Identify which cell holds the provided text, then report its (X, Y) central coordinate. 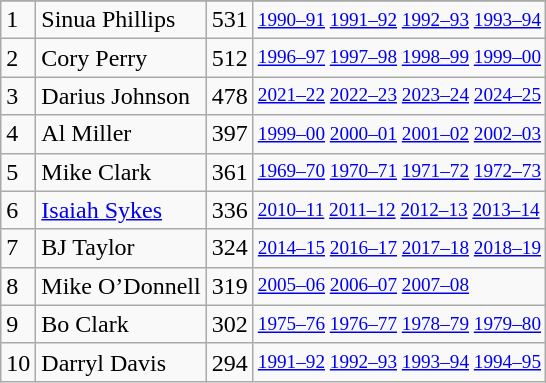
7 (18, 248)
294 (230, 362)
Al Miller (121, 134)
Darius Johnson (121, 96)
512 (230, 58)
BJ Taylor (121, 248)
3 (18, 96)
Mike O’Donnell (121, 286)
531 (230, 20)
Sinua Phillips (121, 20)
302 (230, 324)
Mike Clark (121, 172)
1999–00 2000–01 2001–02 2002–03 (399, 134)
5 (18, 172)
1975–76 1976–77 1978–79 1979–80 (399, 324)
1969–70 1970–71 1971–72 1972–73 (399, 172)
2021–22 2022–23 2023–24 2024–25 (399, 96)
1 (18, 20)
6 (18, 210)
336 (230, 210)
1991–92 1992–93 1993–94 1994–95 (399, 362)
Darryl Davis (121, 362)
10 (18, 362)
2 (18, 58)
397 (230, 134)
319 (230, 286)
4 (18, 134)
1990–91 1991–92 1992–93 1993–94 (399, 20)
Isaiah Sykes (121, 210)
2010–11 2011–12 2012–13 2013–14 (399, 210)
2005–06 2006–07 2007–08 (399, 286)
324 (230, 248)
361 (230, 172)
9 (18, 324)
8 (18, 286)
478 (230, 96)
Bo Clark (121, 324)
Cory Perry (121, 58)
2014–15 2016–17 2017–18 2018–19 (399, 248)
1996–97 1997–98 1998–99 1999–00 (399, 58)
